Find where the given text appears and provide that cell's center as [X, Y] coordinate. 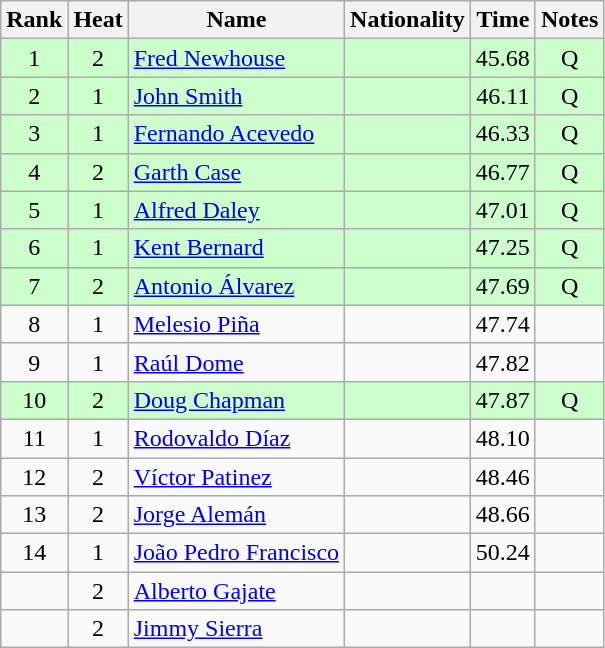
Time [502, 20]
João Pedro Francisco [236, 553]
3 [34, 134]
Víctor Patinez [236, 477]
50.24 [502, 553]
Raúl Dome [236, 362]
46.77 [502, 172]
9 [34, 362]
6 [34, 248]
46.11 [502, 96]
13 [34, 515]
Alberto Gajate [236, 591]
47.87 [502, 400]
4 [34, 172]
Nationality [408, 20]
5 [34, 210]
47.01 [502, 210]
Kent Bernard [236, 248]
11 [34, 438]
Fernando Acevedo [236, 134]
Name [236, 20]
Melesio Piña [236, 324]
48.46 [502, 477]
12 [34, 477]
Alfred Daley [236, 210]
Notes [569, 20]
45.68 [502, 58]
Garth Case [236, 172]
8 [34, 324]
48.10 [502, 438]
46.33 [502, 134]
48.66 [502, 515]
47.82 [502, 362]
7 [34, 286]
Jimmy Sierra [236, 629]
Antonio Álvarez [236, 286]
47.74 [502, 324]
Doug Chapman [236, 400]
14 [34, 553]
Rodovaldo Díaz [236, 438]
47.69 [502, 286]
Jorge Alemán [236, 515]
Fred Newhouse [236, 58]
10 [34, 400]
Heat [98, 20]
47.25 [502, 248]
John Smith [236, 96]
Rank [34, 20]
